Capture the cell that displays the provided text and extract its [x, y] central coordinate. 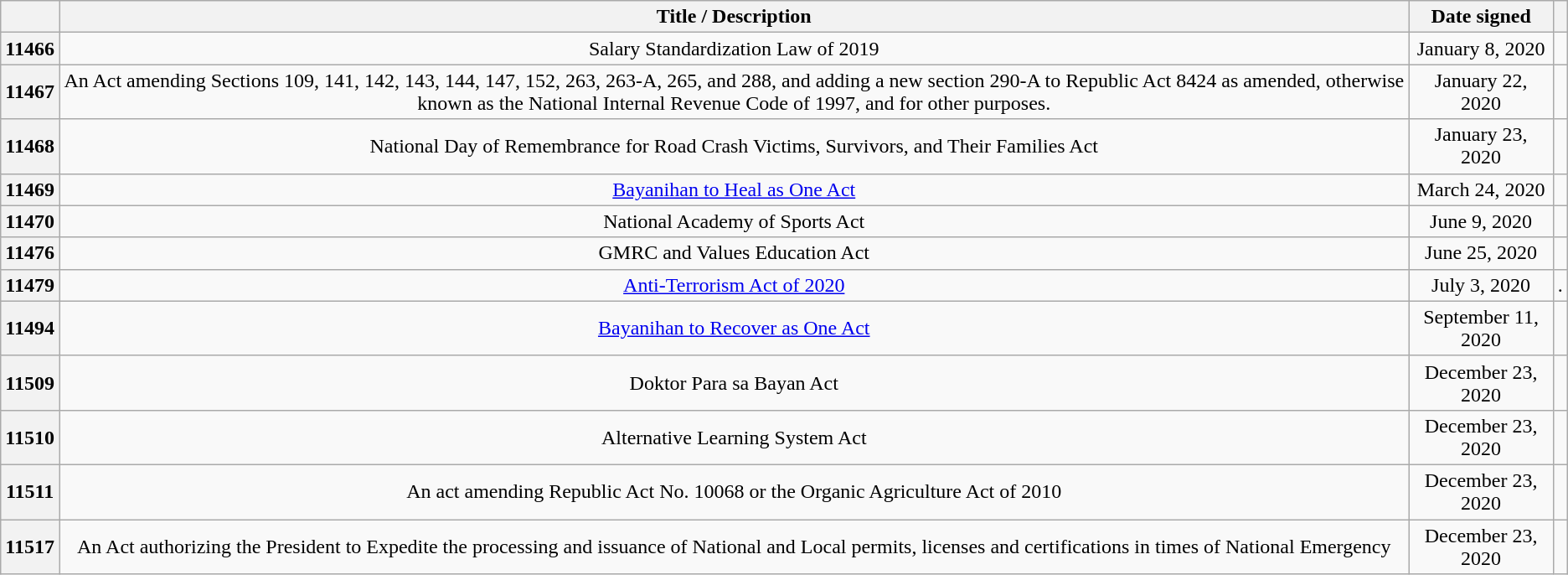
January 22, 2020 [1481, 92]
March 24, 2020 [1481, 189]
Date signed [1481, 17]
Doktor Para sa Bayan Act [734, 382]
11476 [30, 253]
National Academy of Sports Act [734, 221]
Anti-Terrorism Act of 2020 [734, 285]
. [1560, 285]
11467 [30, 92]
11494 [30, 329]
Alternative Learning System Act [734, 438]
11509 [30, 382]
11510 [30, 438]
Salary Standardization Law of 2019 [734, 49]
September 11, 2020 [1481, 329]
January 23, 2020 [1481, 146]
11479 [30, 285]
11511 [30, 491]
June 25, 2020 [1481, 253]
11517 [30, 547]
11466 [30, 49]
GMRC and Values Education Act [734, 253]
Bayanihan to Heal as One Act [734, 189]
Title / Description [734, 17]
January 8, 2020 [1481, 49]
11470 [30, 221]
An act amending Republic Act No. 10068 or the Organic Agriculture Act of 2010 [734, 491]
11468 [30, 146]
11469 [30, 189]
June 9, 2020 [1481, 221]
July 3, 2020 [1481, 285]
Bayanihan to Recover as One Act [734, 329]
National Day of Remembrance for Road Crash Victims, Survivors, and Their Families Act [734, 146]
